Provide the (x, y) coordinate of the cell's center where the given text is located.  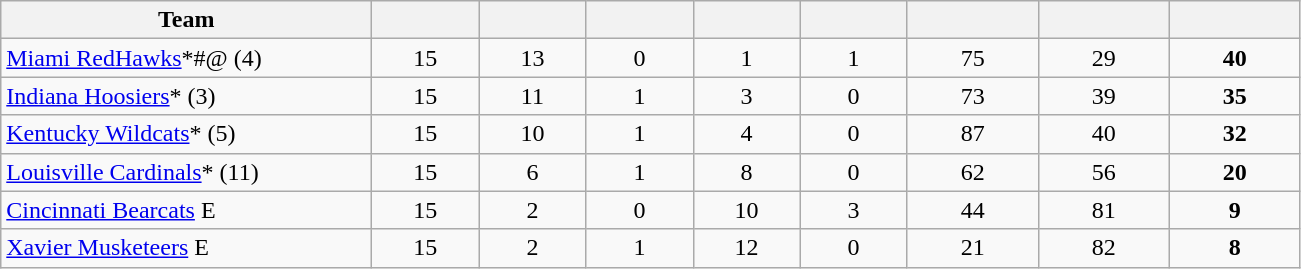
12 (746, 248)
Indiana Hoosiers* (3) (186, 96)
9 (1234, 210)
73 (972, 96)
21 (972, 248)
Miami RedHawks*#@ (4) (186, 58)
81 (1104, 210)
39 (1104, 96)
44 (972, 210)
11 (532, 96)
56 (1104, 172)
29 (1104, 58)
Kentucky Wildcats* (5) (186, 134)
4 (746, 134)
Xavier Musketeers E (186, 248)
Team (186, 20)
20 (1234, 172)
32 (1234, 134)
87 (972, 134)
62 (972, 172)
6 (532, 172)
35 (1234, 96)
82 (1104, 248)
75 (972, 58)
Louisville Cardinals* (11) (186, 172)
Cincinnati Bearcats E (186, 210)
13 (532, 58)
